Scan for the cell matching the given text and deliver its [x, y] coordinate at center. 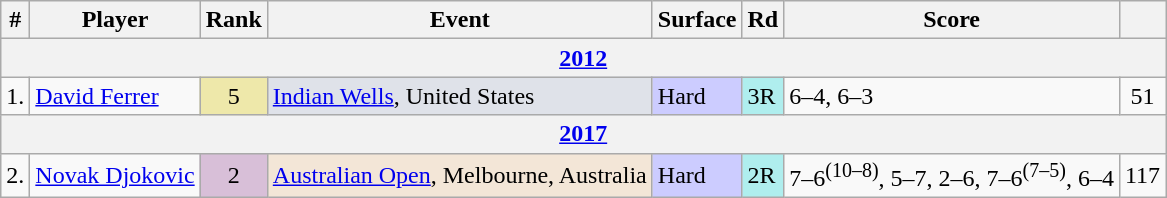
Score [952, 20]
David Ferrer [115, 96]
Australian Open, Melbourne, Australia [460, 176]
6–4, 6–3 [952, 96]
2R [763, 176]
Player [115, 20]
Surface [697, 20]
Novak Djokovic [115, 176]
5 [234, 96]
Event [460, 20]
51 [1142, 96]
2. [16, 176]
1. [16, 96]
2 [234, 176]
2012 [584, 58]
# [16, 20]
7–6(10–8), 5–7, 2–6, 7–6(7–5), 6–4 [952, 176]
Indian Wells, United States [460, 96]
Rd [763, 20]
117 [1142, 176]
2017 [584, 134]
Rank [234, 20]
3R [763, 96]
